Output the (x, y) coordinate of the center of the cell containing the given text.  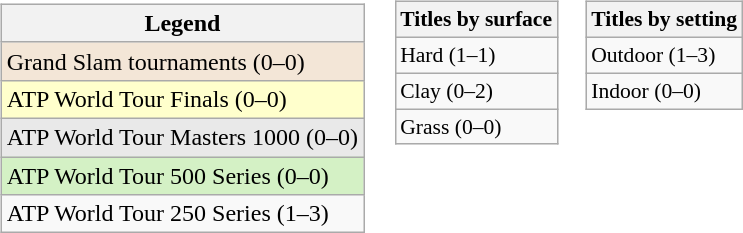
Clay (0–2) (476, 91)
Outdoor (1–3) (664, 55)
Titles by surface (476, 20)
ATP World Tour Finals (0–0) (182, 99)
Grand Slam tournaments (0–0) (182, 61)
Hard (1–1) (476, 55)
Grass (0–0) (476, 127)
ATP World Tour 250 Series (1–3) (182, 214)
ATP World Tour Masters 1000 (0–0) (182, 137)
ATP World Tour 500 Series (0–0) (182, 175)
Titles by setting (664, 20)
Indoor (0–0) (664, 91)
Legend (182, 23)
